Pinpoint the cell where the given text exists, returning its (x, y) midpoint coordinate. 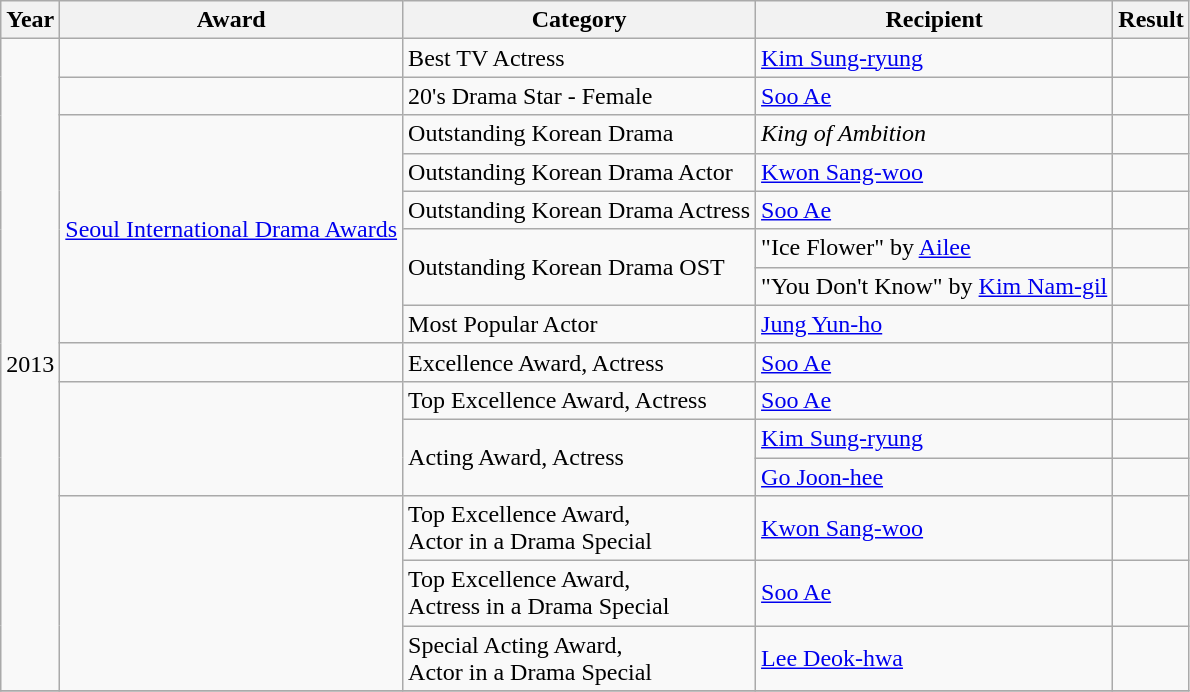
2013 (30, 365)
Best TV Actress (580, 58)
Outstanding Korean Drama Actor (580, 172)
"You Don't Know" by Kim Nam-gil (934, 286)
Seoul International Drama Awards (232, 229)
Go Joon-hee (934, 477)
Acting Award, Actress (580, 457)
Most Popular Actor (580, 324)
Lee Deok-hwa (934, 658)
Excellence Award, Actress (580, 362)
Top Excellence Award, Actor in a Drama Special (580, 528)
Result (1151, 20)
Special Acting Award, Actor in a Drama Special (580, 658)
King of Ambition (934, 134)
20's Drama Star - Female (580, 96)
Category (580, 20)
Award (232, 20)
Top Excellence Award, Actress (580, 400)
Top Excellence Award, Actress in a Drama Special (580, 594)
Recipient (934, 20)
Jung Yun-ho (934, 324)
Outstanding Korean Drama Actress (580, 210)
Year (30, 20)
"Ice Flower" by Ailee (934, 248)
Outstanding Korean Drama OST (580, 267)
Outstanding Korean Drama (580, 134)
